Detect which cell encompasses the target text, then output its [x, y] center coordinate. 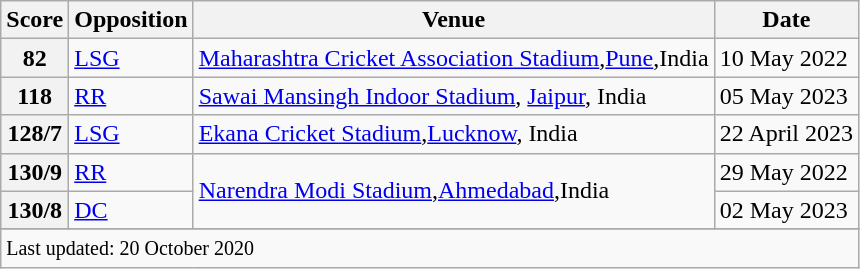
02 May 2023 [786, 210]
130/9 [35, 172]
Score [35, 20]
Opposition [131, 20]
82 [35, 58]
10 May 2022 [786, 58]
Venue [454, 20]
22 April 2023 [786, 134]
Date [786, 20]
05 May 2023 [786, 96]
Sawai Mansingh Indoor Stadium, Jaipur, India [454, 96]
29 May 2022 [786, 172]
130/8 [35, 210]
Maharashtra Cricket Association Stadium,Pune,India [454, 58]
128/7 [35, 134]
Narendra Modi Stadium,Ahmedabad,India [454, 191]
118 [35, 96]
DC [131, 210]
Ekana Cricket Stadium,Lucknow, India [454, 134]
Last updated: 20 October 2020 [430, 248]
